Find where the given text appears and provide that cell's center as (x, y) coordinate. 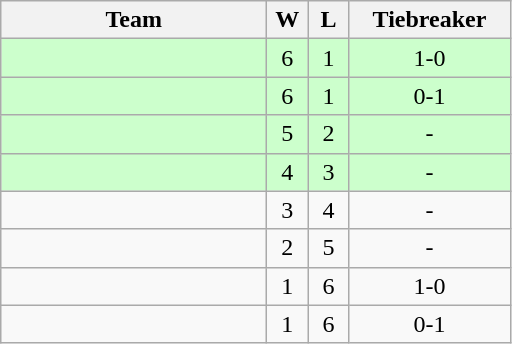
L (328, 20)
Tiebreaker (430, 20)
W (288, 20)
Team (134, 20)
